Provide the [x, y] coordinate of the cell's center where the given text is located.  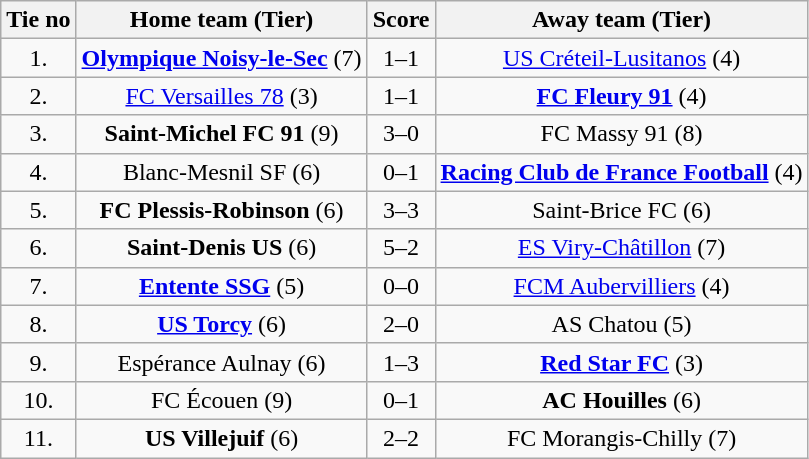
Red Star FC (3) [622, 362]
2–0 [401, 324]
5–2 [401, 248]
US Torcy (6) [222, 324]
5. [38, 210]
1. [38, 58]
AC Houilles (6) [622, 400]
Tie no [38, 20]
4. [38, 172]
Saint-Brice FC (6) [622, 210]
Entente SSG (5) [222, 286]
2–2 [401, 438]
8. [38, 324]
AS Chatou (5) [622, 324]
FC Plessis-Robinson (6) [222, 210]
US Villejuif (6) [222, 438]
1–3 [401, 362]
FC Fleury 91 (4) [622, 96]
3. [38, 134]
FC Massy 91 (8) [622, 134]
Away team (Tier) [622, 20]
FCM Aubervilliers (4) [622, 286]
6. [38, 248]
3–3 [401, 210]
Racing Club de France Football (4) [622, 172]
Blanc-Mesnil SF (6) [222, 172]
3–0 [401, 134]
Saint-Denis US (6) [222, 248]
Olympique Noisy-le-Sec (7) [222, 58]
FC Morangis-Chilly (7) [622, 438]
ES Viry-Châtillon (7) [622, 248]
FC Écouen (9) [222, 400]
Score [401, 20]
FC Versailles 78 (3) [222, 96]
Espérance Aulnay (6) [222, 362]
US Créteil-Lusitanos (4) [622, 58]
7. [38, 286]
10. [38, 400]
9. [38, 362]
11. [38, 438]
Home team (Tier) [222, 20]
2. [38, 96]
Saint-Michel FC 91 (9) [222, 134]
0–0 [401, 286]
